Extract the (x, y) coordinate from the center of the cell holding the provided text.  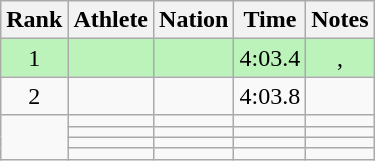
4:03.4 (270, 58)
2 (34, 96)
1 (34, 58)
Rank (34, 20)
Athlete (111, 20)
, (340, 58)
Nation (194, 20)
4:03.8 (270, 96)
Notes (340, 20)
Time (270, 20)
